From the cell containing the given text, extract its center point as [x, y] coordinate. 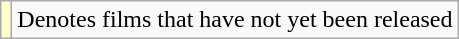
Denotes films that have not yet been released [235, 20]
